From the cell containing the given text, extract its center point as (X, Y) coordinate. 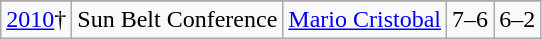
2010† (36, 20)
7–6 (470, 20)
Sun Belt Conference (178, 20)
Mario Cristobal (365, 20)
6–2 (518, 20)
